Return [X, Y] of the center of cell containing provided text 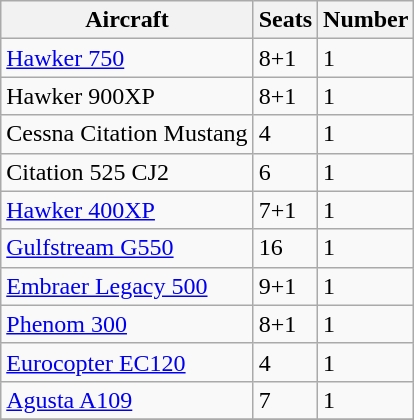
9+1 [285, 286]
Hawker 900XP [127, 96]
7 [285, 400]
Seats [285, 20]
Hawker 400XP [127, 210]
Agusta A109 [127, 400]
6 [285, 172]
Citation 525 CJ2 [127, 172]
Hawker 750 [127, 58]
Aircraft [127, 20]
7+1 [285, 210]
Gulfstream G550 [127, 248]
Number [366, 20]
Embraer Legacy 500 [127, 286]
Cessna Citation Mustang [127, 134]
16 [285, 248]
Eurocopter EC120 [127, 362]
Phenom 300 [127, 324]
